Return the (X, Y) coordinate for the center point of the cell that contains the specified text.  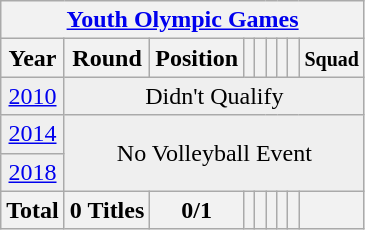
Squad (332, 58)
Year (33, 58)
No Volleyball Event (214, 153)
0/1 (197, 210)
2018 (33, 172)
2014 (33, 134)
Total (33, 210)
Round (107, 58)
Position (197, 58)
Didn't Qualify (214, 96)
Youth Olympic Games (183, 20)
2010 (33, 96)
0 Titles (107, 210)
